Identify which cell holds the provided text, then report its [x, y] central coordinate. 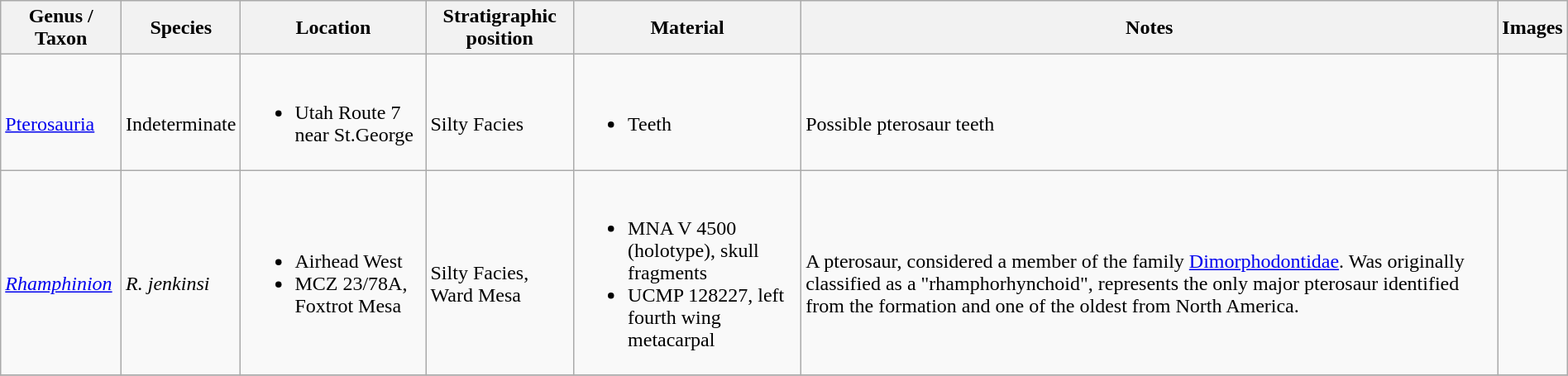
Pterosauria [61, 112]
Possible pterosaur teeth [1150, 112]
Silty Facies [500, 112]
Silty Facies, Ward Mesa [500, 273]
Airhead WestMCZ 23/78A, Foxtrot Mesa [333, 273]
Genus / Taxon [61, 28]
Material [688, 28]
Species [181, 28]
R. jenkinsi [181, 273]
MNA V 4500 (holotype), skull fragmentsUCMP 128227, left fourth wing metacarpal [688, 273]
Images [1532, 28]
Teeth [688, 112]
Stratigraphic position [500, 28]
Utah Route 7 near St.George [333, 112]
Notes [1150, 28]
Rhamphinion [61, 273]
Indeterminate [181, 112]
Location [333, 28]
